Scan for the cell matching the given text and deliver its [X, Y] coordinate at center. 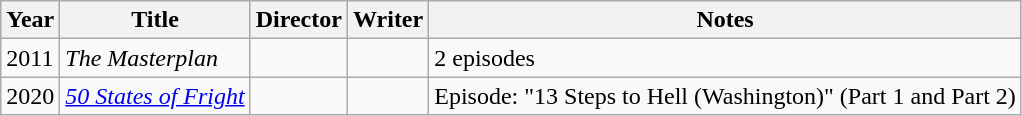
Year [30, 20]
Episode: "13 Steps to Hell (Washington)" (Part 1 and Part 2) [726, 96]
Title [155, 20]
2011 [30, 58]
Writer [388, 20]
The Masterplan [155, 58]
2020 [30, 96]
Notes [726, 20]
50 States of Fright [155, 96]
Director [298, 20]
2 episodes [726, 58]
